Find where the given text appears and provide that cell's center as (x, y) coordinate. 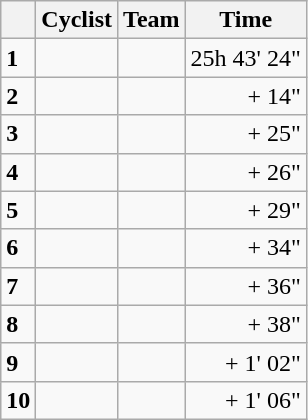
+ 26" (246, 172)
25h 43' 24" (246, 58)
5 (18, 210)
+ 36" (246, 286)
Time (246, 20)
+ 38" (246, 324)
+ 29" (246, 210)
2 (18, 96)
7 (18, 286)
+ 14" (246, 96)
10 (18, 400)
1 (18, 58)
+ 1' 02" (246, 362)
9 (18, 362)
+ 34" (246, 248)
+ 25" (246, 134)
Team (152, 20)
+ 1' 06" (246, 400)
3 (18, 134)
8 (18, 324)
4 (18, 172)
6 (18, 248)
Cyclist (77, 20)
